Extract the [X, Y] coordinate from the center of the cell holding the provided text.  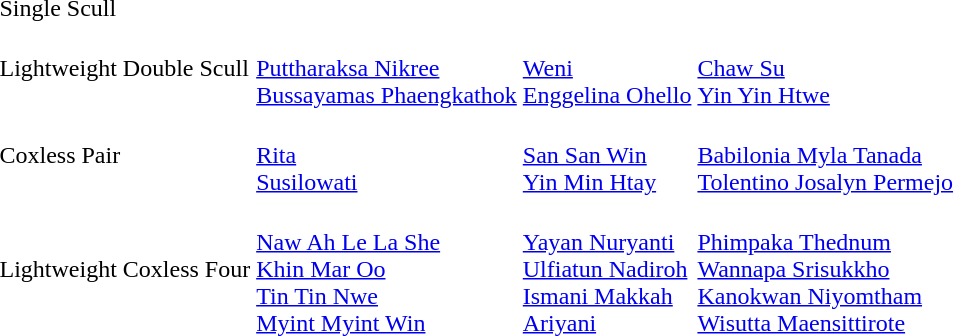
Puttharaksa NikreeBussayamas Phaengkathok [387, 68]
WeniEnggelina Ohello [607, 68]
RitaSusilowati [387, 155]
San San WinYin Min Htay [607, 155]
